Search for the cell housing the specified text and yield its [x, y] center coordinate. 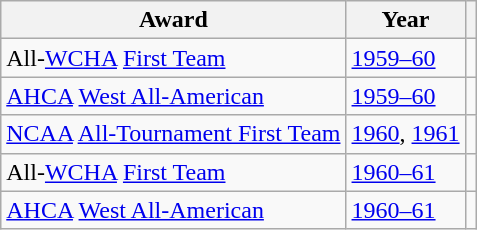
1960, 1961 [406, 134]
NCAA All-Tournament First Team [174, 134]
Year [406, 20]
Award [174, 20]
